Extract the [X, Y] coordinate from the center of the cell holding the provided text.  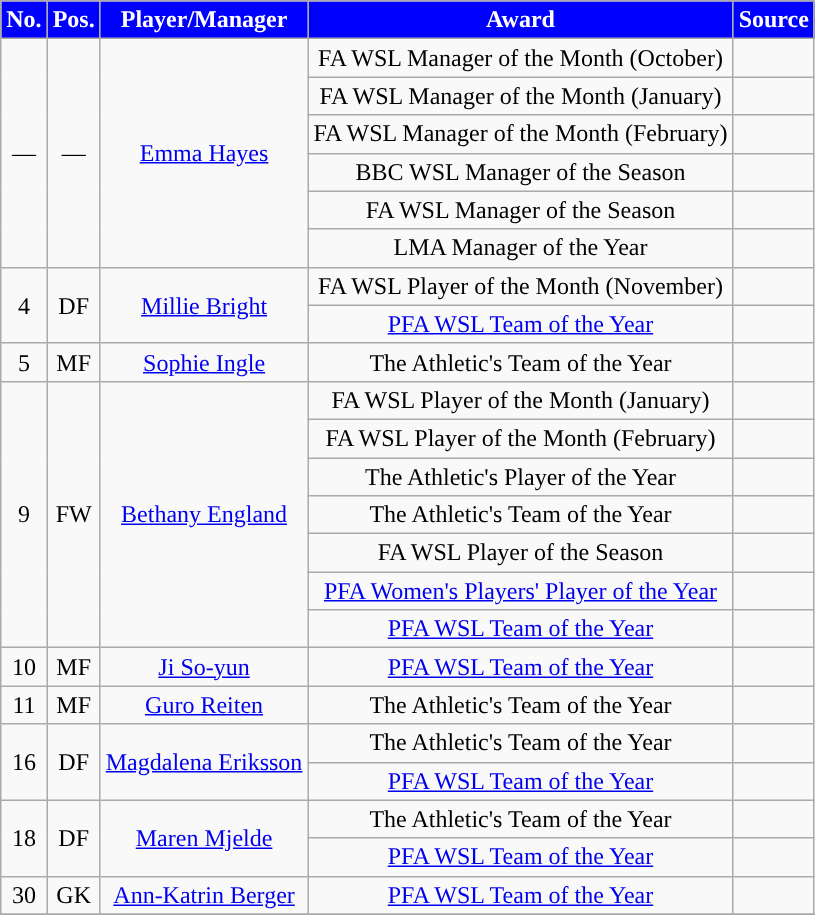
Ann-Katrin Berger [204, 895]
Bethany England [204, 514]
5 [24, 362]
No. [24, 20]
Millie Bright [204, 305]
9 [24, 514]
Award [520, 20]
4 [24, 305]
11 [24, 705]
Emma Hayes [204, 153]
FA WSL Manager of the Month (January) [520, 96]
PFA Women's Players' Player of the Year [520, 591]
10 [24, 667]
Player/Manager [204, 20]
Source [774, 20]
FA WSL Player of the Month (November) [520, 286]
16 [24, 762]
FA WSL Player of the Month (February) [520, 438]
GK [74, 895]
FA WSL Manager of the Season [520, 210]
FA WSL Manager of the Month (October) [520, 58]
FA WSL Manager of the Month (February) [520, 134]
Maren Mjelde [204, 838]
Magdalena Eriksson [204, 762]
BBC WSL Manager of the Season [520, 172]
FA WSL Player of the Season [520, 553]
Ji So-yun [204, 667]
LMA Manager of the Year [520, 248]
18 [24, 838]
Guro Reiten [204, 705]
Pos. [74, 20]
Sophie Ingle [204, 362]
The Athletic's Player of the Year [520, 477]
FW [74, 514]
FA WSL Player of the Month (January) [520, 400]
30 [24, 895]
